Pinpoint the cell where the given text exists, returning its (x, y) midpoint coordinate. 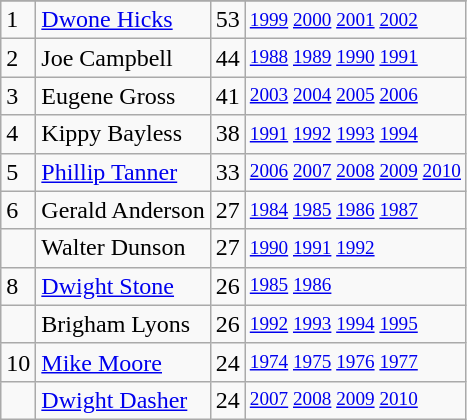
Brigham Lyons (123, 324)
4 (18, 134)
1985 1986 (355, 286)
Joe Campbell (123, 58)
1984 1985 1986 1987 (355, 210)
Dwight Stone (123, 286)
Kippy Bayless (123, 134)
1992 1993 1994 1995 (355, 324)
44 (228, 58)
2003 2004 2005 2006 (355, 96)
41 (228, 96)
Eugene Gross (123, 96)
1974 1975 1976 1977 (355, 362)
2007 2008 2009 2010 (355, 400)
1999 2000 2001 2002 (355, 20)
1991 1992 1993 1994 (355, 134)
33 (228, 172)
5 (18, 172)
53 (228, 20)
10 (18, 362)
Dwight Dasher (123, 400)
Walter Dunson (123, 248)
1 (18, 20)
2 (18, 58)
6 (18, 210)
Mike Moore (123, 362)
8 (18, 286)
1990 1991 1992 (355, 248)
Dwone Hicks (123, 20)
Phillip Tanner (123, 172)
3 (18, 96)
2006 2007 2008 2009 2010 (355, 172)
Gerald Anderson (123, 210)
1988 1989 1990 1991 (355, 58)
38 (228, 134)
